Output the (x, y) coordinate of the center of the cell containing the given text.  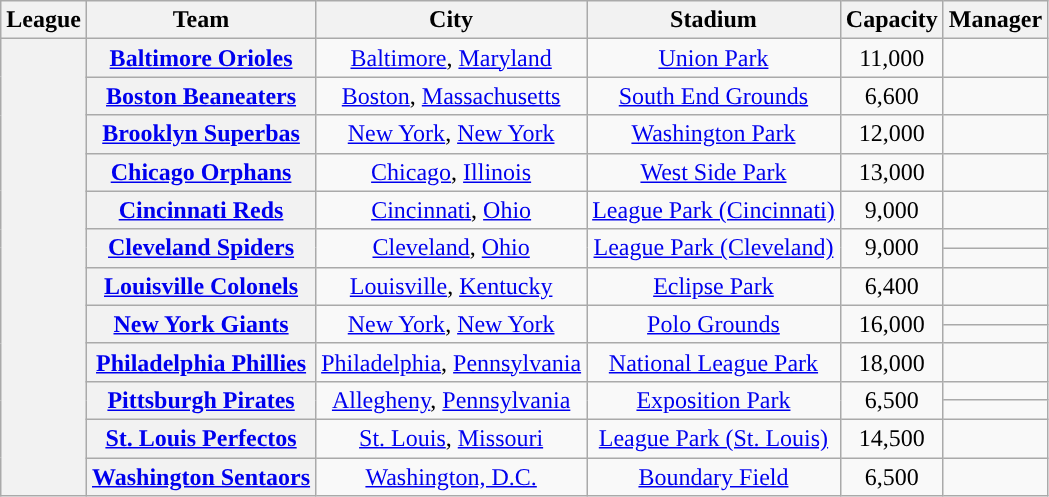
Boston Beaneaters (200, 96)
New York Giants (200, 324)
Baltimore Orioles (200, 58)
Cincinnati, Ohio (452, 210)
League Park (St. Louis) (714, 438)
West Side Park (714, 172)
Chicago, Illinois (452, 172)
Allegheny, Pennsylvania (452, 400)
St. Louis Perfectos (200, 438)
Chicago Orphans (200, 172)
Boston, Massachusetts (452, 96)
South End Grounds (714, 96)
Team (200, 20)
Brooklyn Superbas (200, 134)
Eclipse Park (714, 286)
Exposition Park (714, 400)
Union Park (714, 58)
Louisville, Kentucky (452, 286)
Manager (995, 20)
13,000 (892, 172)
League Park (Cincinnati) (714, 210)
Capacity (892, 20)
National League Park (714, 362)
Stadium (714, 20)
Philadelphia, Pennsylvania (452, 362)
6,600 (892, 96)
Pittsburgh Pirates (200, 400)
Philadelphia Phillies (200, 362)
11,000 (892, 58)
Polo Grounds (714, 324)
League (44, 20)
Cincinnati Reds (200, 210)
St. Louis, Missouri (452, 438)
Cleveland, Ohio (452, 248)
Cleveland Spiders (200, 248)
16,000 (892, 324)
Louisville Colonels (200, 286)
Washington Park (714, 134)
Baltimore, Maryland (452, 58)
12,000 (892, 134)
6,400 (892, 286)
Washington, D.C. (452, 477)
Washington Sentaors (200, 477)
City (452, 20)
League Park (Cleveland) (714, 248)
14,500 (892, 438)
Boundary Field (714, 477)
18,000 (892, 362)
